Search for the cell housing the specified text and yield its (X, Y) center coordinate. 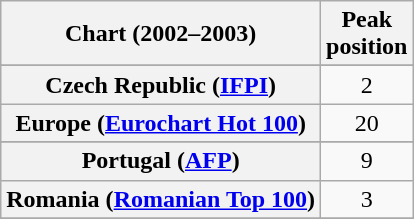
3 (367, 199)
Portugal (AFP) (161, 161)
9 (367, 161)
Czech Republic (IFPI) (161, 85)
2 (367, 85)
Europe (Eurochart Hot 100) (161, 123)
Chart (2002–2003) (161, 34)
Romania (Romanian Top 100) (161, 199)
Peakposition (367, 34)
20 (367, 123)
